Pinpoint the cell where the given text exists, returning its (X, Y) midpoint coordinate. 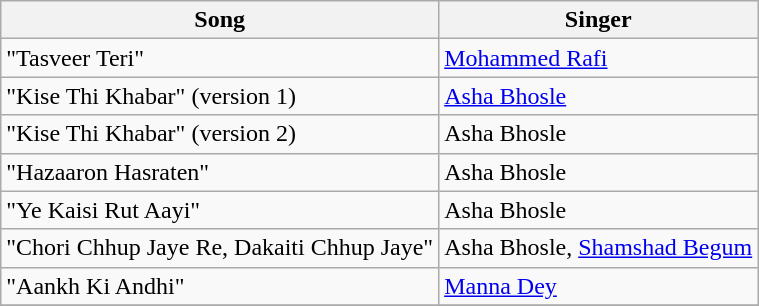
"Hazaaron Hasraten" (220, 172)
"Kise Thi Khabar" (version 1) (220, 96)
"Aankh Ki Andhi" (220, 286)
"Kise Thi Khabar" (version 2) (220, 134)
Song (220, 20)
Singer (598, 20)
Mohammed Rafi (598, 58)
Manna Dey (598, 286)
"Ye Kaisi Rut Aayi" (220, 210)
Asha Bhosle, Shamshad Begum (598, 248)
"Tasveer Teri" (220, 58)
"Chori Chhup Jaye Re, Dakaiti Chhup Jaye" (220, 248)
